From the cell containing the given text, extract its center point as (X, Y) coordinate. 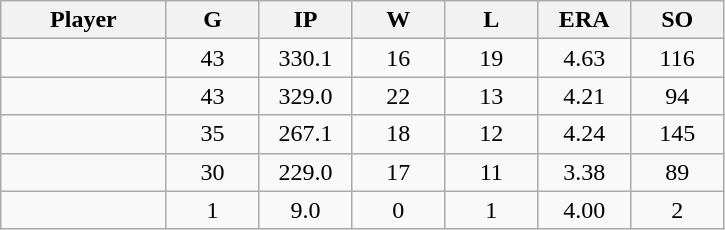
22 (398, 96)
4.00 (584, 210)
ERA (584, 20)
IP (306, 20)
13 (492, 96)
19 (492, 58)
89 (678, 172)
229.0 (306, 172)
0 (398, 210)
18 (398, 134)
145 (678, 134)
12 (492, 134)
11 (492, 172)
2 (678, 210)
30 (212, 172)
35 (212, 134)
17 (398, 172)
330.1 (306, 58)
4.24 (584, 134)
3.38 (584, 172)
16 (398, 58)
4.21 (584, 96)
SO (678, 20)
G (212, 20)
267.1 (306, 134)
116 (678, 58)
Player (84, 20)
329.0 (306, 96)
9.0 (306, 210)
4.63 (584, 58)
W (398, 20)
L (492, 20)
94 (678, 96)
